Return the [X, Y] coordinate for the center point of the cell that contains the specified text.  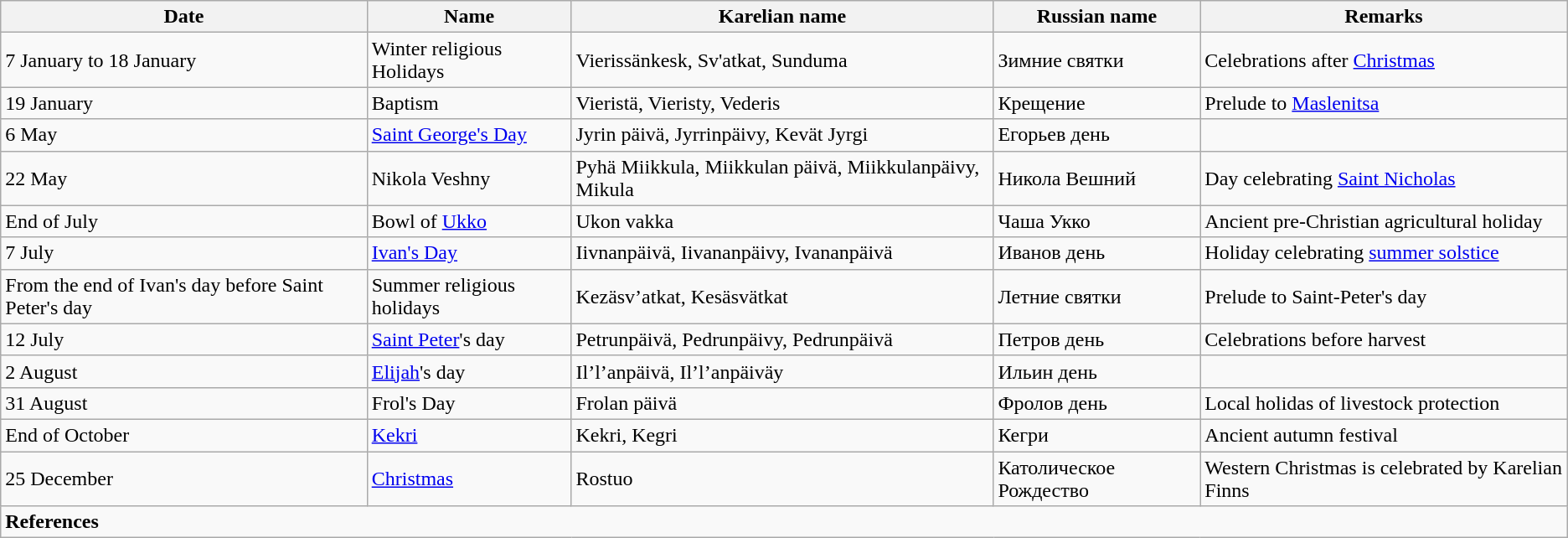
Kekri [469, 435]
Ильин день [1097, 371]
Bowl of Ukko [469, 221]
Remarks [1384, 17]
Kekri, Kegri [782, 435]
7 July [184, 253]
Summer religious holidays [469, 297]
Winter religious Holidays [469, 60]
31 August [184, 403]
Nikola Veshny [469, 178]
From the end of Ivan's day before Saint Peter's day [184, 297]
Prelude to Saint-Peter's day [1384, 297]
Saint Peter's day [469, 339]
12 July [184, 339]
Иванов день [1097, 253]
Крещение [1097, 103]
Ancient autumn festival [1384, 435]
7 January to 18 January [184, 60]
Vierissänkesk, Sv'atkat, Sunduma [782, 60]
Date [184, 17]
Ukon vakka [782, 221]
Католическое Рождество [1097, 478]
Russian name [1097, 17]
Зимние святки [1097, 60]
End of July [184, 221]
Prelude to Maslenitsa [1384, 103]
25 December [184, 478]
Rostuo [782, 478]
Christmas [469, 478]
Kezäsv’atkat, Kesäsvätkat [782, 297]
Celebrations after Christmas [1384, 60]
Никола Вешний [1097, 178]
Celebrations before harvest [1384, 339]
Frolan päivä [782, 403]
Name [469, 17]
Karelian name [782, 17]
Jyrin päivä, Jyrrinpäivy, Kevät Jyrgi [782, 135]
19 January [184, 103]
Petrunpäivä, Pedrunpäivy, Pedrunpäivä [782, 339]
6 May [184, 135]
Elijah's day [469, 371]
Егорьев день [1097, 135]
22 May [184, 178]
Pyhä Miikkula, Miikkulan päivä, Miikkulanpäivy, Mikula [782, 178]
Ivan's Day [469, 253]
Iivnanpäivä, Iivananpäivy, Ivananpäivä [782, 253]
Фролов день [1097, 403]
Петров день [1097, 339]
Vieristä, Vieristy, Vederis [782, 103]
Frol's Day [469, 403]
Baptism [469, 103]
Western Christmas is celebrated by Karelian Finns [1384, 478]
Кегри [1097, 435]
Holiday celebrating summer solstice [1384, 253]
Чаша Укко [1097, 221]
References [784, 522]
Local holidas of livestock protection [1384, 403]
Saint George's Day [469, 135]
2 August [184, 371]
Летние святки [1097, 297]
End of October [184, 435]
Day celebrating Saint Nicholas [1384, 178]
Il’l’anpäivä, Il’l’anpäiväy [782, 371]
Ancient pre-Christian agricultural holiday [1384, 221]
